Search for the cell housing the specified text and yield its (x, y) center coordinate. 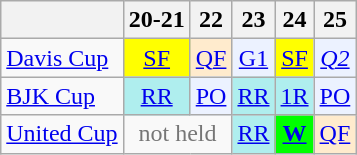
Davis Cup (62, 58)
not held (178, 134)
BJK Cup (62, 96)
Q2 (335, 58)
22 (211, 20)
24 (294, 20)
23 (254, 20)
United Cup (62, 134)
20-21 (156, 20)
1R (294, 96)
G1 (254, 58)
W (294, 134)
25 (335, 20)
